Output the [X, Y] coordinate of the center of the cell containing the given text.  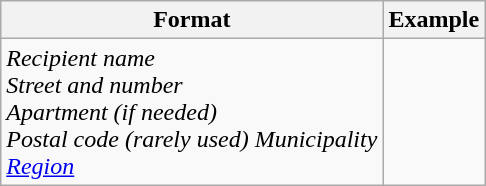
Recipient name Street and number Apartment (if needed) Postal code (rarely used) Municipality Region [192, 112]
Format [192, 20]
Example [434, 20]
